Locate the cell with the specified text and output its (x, y) center coordinate. 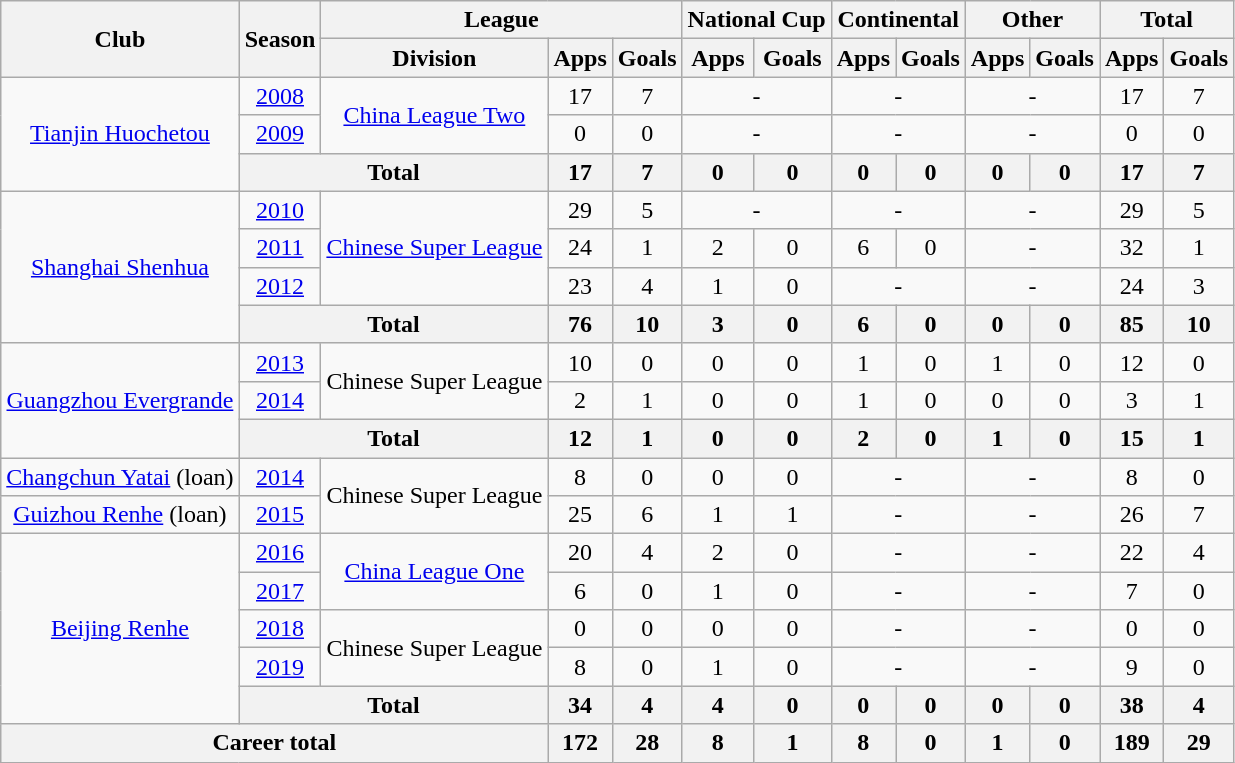
Club (120, 39)
2011 (280, 248)
2019 (280, 667)
Other (1032, 20)
Season (280, 39)
National Cup (756, 20)
22 (1132, 553)
172 (580, 743)
League (502, 20)
76 (580, 324)
2008 (280, 96)
28 (647, 743)
2015 (280, 515)
2010 (280, 210)
32 (1132, 248)
China League Two (434, 115)
34 (580, 705)
20 (580, 553)
26 (1132, 515)
Guizhou Renhe (loan) (120, 515)
189 (1132, 743)
2012 (280, 286)
2009 (280, 134)
Tianjin Huochetou (120, 134)
Career total (274, 743)
2018 (280, 629)
15 (1132, 438)
2017 (280, 591)
China League One (434, 572)
38 (1132, 705)
Guangzhou Evergrande (120, 400)
2013 (280, 362)
Shanghai Shenhua (120, 267)
23 (580, 286)
25 (580, 515)
9 (1132, 667)
Division (434, 58)
Beijing Renhe (120, 629)
Continental (898, 20)
2016 (280, 553)
Changchun Yatai (loan) (120, 477)
85 (1132, 324)
